Pinpoint the cell where the given text exists, returning its (x, y) midpoint coordinate. 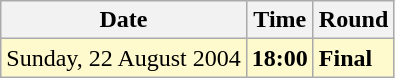
18:00 (280, 58)
Date (124, 20)
Round (353, 20)
Final (353, 58)
Time (280, 20)
Sunday, 22 August 2004 (124, 58)
